Identify which cell holds the provided text, then report its [x, y] central coordinate. 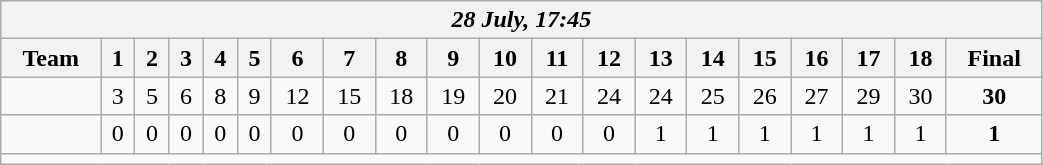
4 [220, 58]
14 [713, 58]
27 [817, 96]
20 [505, 96]
21 [557, 96]
28 July, 17:45 [522, 20]
29 [869, 96]
Final [994, 58]
11 [557, 58]
10 [505, 58]
19 [453, 96]
17 [869, 58]
Team [51, 58]
13 [661, 58]
25 [713, 96]
7 [349, 58]
16 [817, 58]
2 [152, 58]
26 [765, 96]
